From the cell containing the given text, extract its center point as (x, y) coordinate. 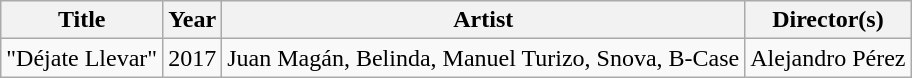
Title (82, 20)
"Déjate Llevar" (82, 58)
Juan Magán, Belinda, Manuel Turizo, Snova, B-Case (484, 58)
Year (192, 20)
2017 (192, 58)
Alejandro Pérez (828, 58)
Director(s) (828, 20)
Artist (484, 20)
